Detect which cell encompasses the target text, then output its [X, Y] center coordinate. 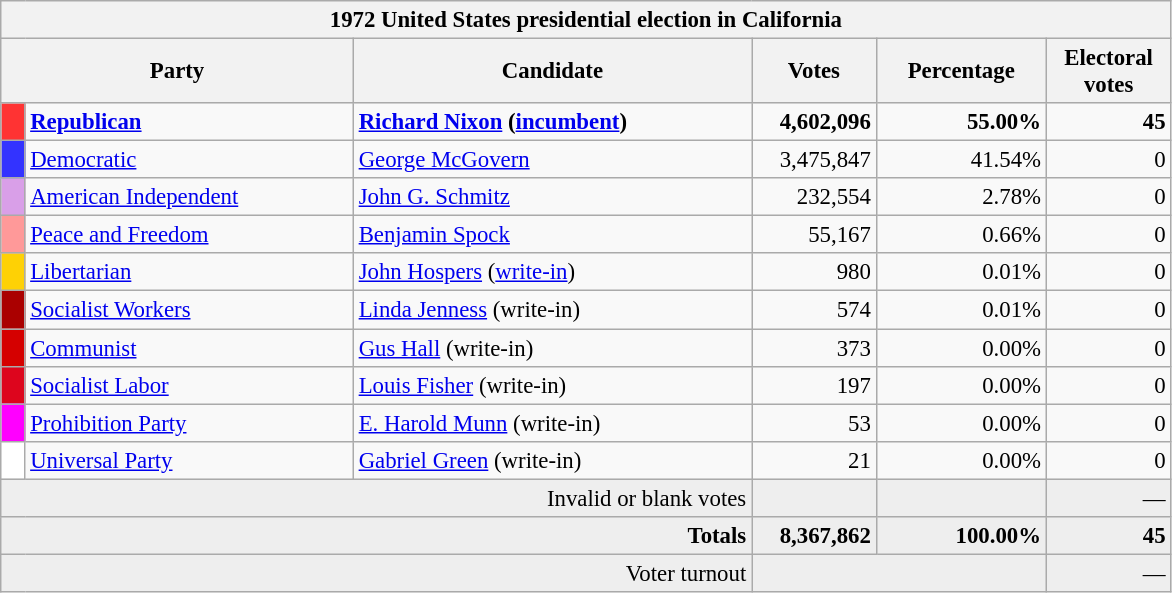
Louis Fisher (write-in) [552, 385]
8,367,862 [814, 536]
53 [814, 423]
Socialist Labor [189, 385]
197 [814, 385]
American Independent [189, 197]
Votes [814, 72]
E. Harold Munn (write-in) [552, 423]
Gus Hall (write-in) [552, 348]
100.00% [961, 536]
Universal Party [189, 460]
Gabriel Green (write-in) [552, 460]
Percentage [961, 72]
55.00% [961, 122]
Totals [376, 536]
41.54% [961, 160]
Electoral votes [1108, 72]
Linda Jenness (write-in) [552, 310]
Invalid or blank votes [376, 498]
21 [814, 460]
Democratic [189, 160]
373 [814, 348]
Communist [189, 348]
Prohibition Party [189, 423]
John G. Schmitz [552, 197]
Voter turnout [376, 573]
2.78% [961, 197]
574 [814, 310]
Party [178, 72]
980 [814, 273]
John Hospers (write-in) [552, 273]
Peace and Freedom [189, 235]
Republican [189, 122]
Richard Nixon (incumbent) [552, 122]
232,554 [814, 197]
Socialist Workers [189, 310]
0.66% [961, 235]
Candidate [552, 72]
3,475,847 [814, 160]
55,167 [814, 235]
4,602,096 [814, 122]
Benjamin Spock [552, 235]
Libertarian [189, 273]
1972 United States presidential election in California [586, 20]
George McGovern [552, 160]
